From the cell containing the given text, extract its center point as (X, Y) coordinate. 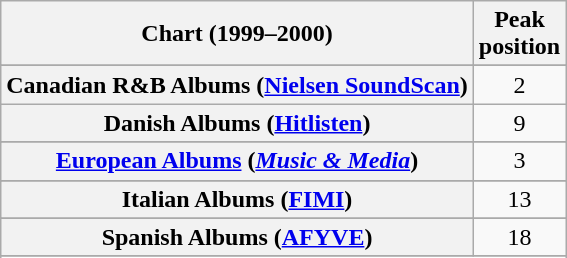
9 (519, 123)
2 (519, 85)
Canadian R&B Albums (Nielsen SoundScan) (238, 85)
Chart (1999–2000) (238, 34)
Spanish Albums (AFYVE) (238, 237)
Italian Albums (FIMI) (238, 199)
13 (519, 199)
Danish Albums (Hitlisten) (238, 123)
3 (519, 161)
18 (519, 237)
European Albums (Music & Media) (238, 161)
Peakposition (519, 34)
